Scan for the cell matching the given text and deliver its (X, Y) coordinate at center. 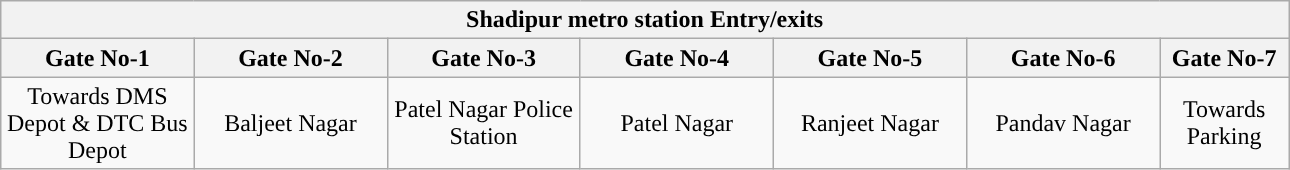
Baljeet Nagar (290, 123)
Patel Nagar (676, 123)
Gate No-5 (870, 58)
Gate No-7 (1224, 58)
Gate No-1 (98, 58)
Patel Nagar Police Station (484, 123)
Pandav Nagar (1062, 123)
Gate No-3 (484, 58)
Towards DMS Depot & DTC Bus Depot (98, 123)
Gate No-6 (1062, 58)
Gate No-4 (676, 58)
Shadipur metro station Entry/exits (645, 20)
Gate No-2 (290, 58)
Ranjeet Nagar (870, 123)
Towards Parking (1224, 123)
